Detect which cell encompasses the target text, then output its [x, y] center coordinate. 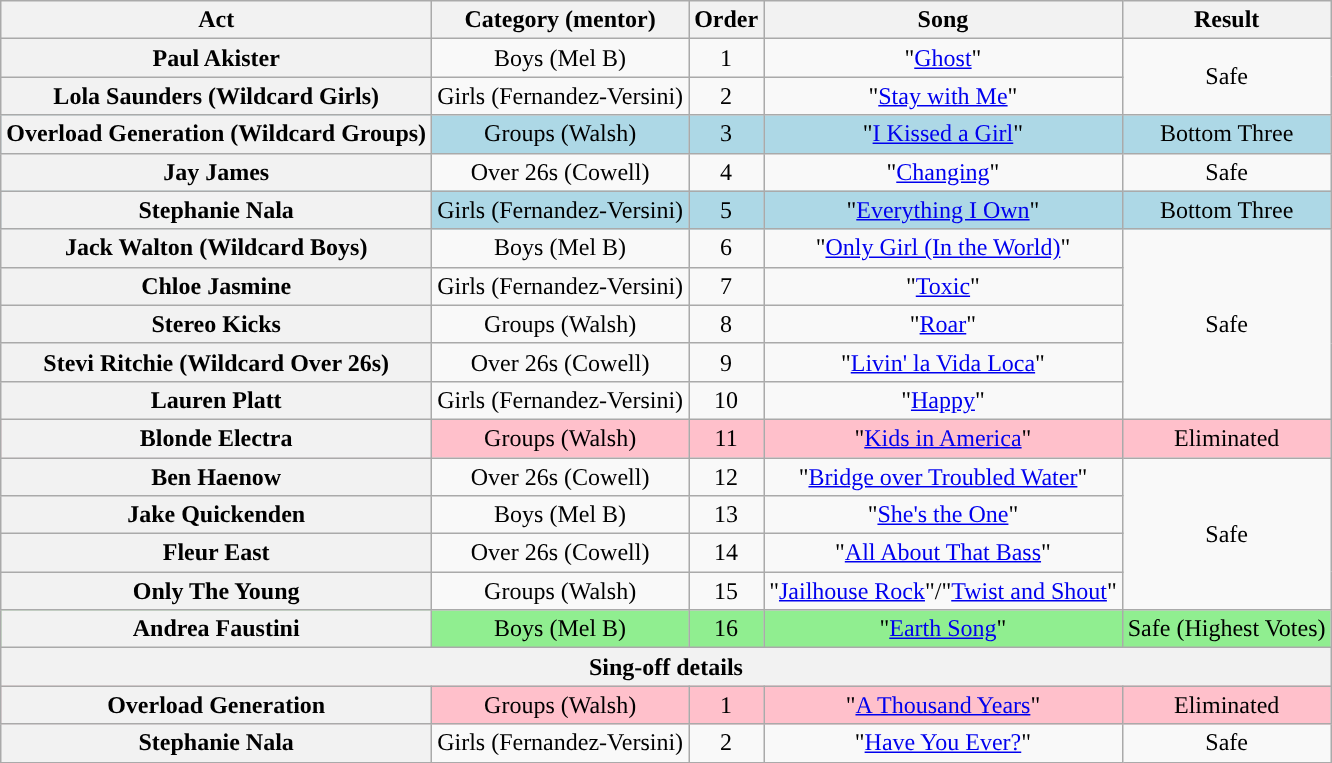
"Have You Ever?" [944, 743]
4 [726, 172]
"Ghost" [944, 58]
8 [726, 324]
"Earth Song" [944, 629]
Lola Saunders (Wildcard Girls) [216, 96]
9 [726, 362]
Andrea Faustini [216, 629]
7 [726, 286]
Result [1226, 20]
"Everything I Own" [944, 210]
Song [944, 20]
12 [726, 477]
Only The Young [216, 591]
6 [726, 248]
Ben Haenow [216, 477]
3 [726, 134]
"Jailhouse Rock"/"Twist and Shout" [944, 591]
Fleur East [216, 553]
10 [726, 400]
16 [726, 629]
Stereo Kicks [216, 324]
"All About That Bass" [944, 553]
"Livin' la Vida Loca" [944, 362]
"Toxic" [944, 286]
Paul Akister [216, 58]
11 [726, 438]
"She's the One" [944, 515]
Sing-off details [666, 667]
"I Kissed a Girl" [944, 134]
"Bridge over Troubled Water" [944, 477]
Jake Quickenden [216, 515]
Jack Walton (Wildcard Boys) [216, 248]
"Only Girl (In the World)" [944, 248]
"Changing" [944, 172]
14 [726, 553]
Order [726, 20]
Act [216, 20]
Safe (Highest Votes) [1226, 629]
Lauren Platt [216, 400]
Category (mentor) [560, 20]
"Roar" [944, 324]
Blonde Electra [216, 438]
Stevi Ritchie (Wildcard Over 26s) [216, 362]
Overload Generation (Wildcard Groups) [216, 134]
5 [726, 210]
"Stay with Me" [944, 96]
Overload Generation [216, 705]
"A Thousand Years" [944, 705]
"Happy" [944, 400]
Jay James [216, 172]
Chloe Jasmine [216, 286]
13 [726, 515]
"Kids in America" [944, 438]
15 [726, 591]
